Scan for the cell matching the given text and deliver its (x, y) coordinate at center. 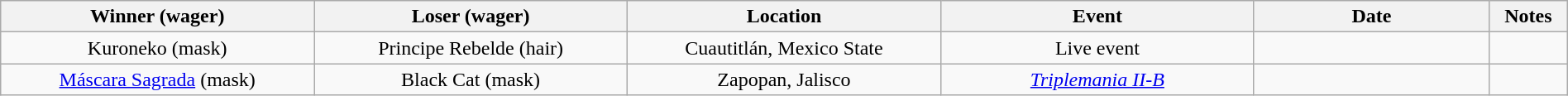
Loser (wager) (471, 17)
Kuroneko (mask) (157, 48)
Notes (1528, 17)
Principe Rebelde (hair) (471, 48)
Máscara Sagrada (mask) (157, 79)
Zapopan, Jalisco (784, 79)
Location (784, 17)
Cuautitlán, Mexico State (784, 48)
Triplemania II-B (1097, 79)
Black Cat (mask) (471, 79)
Winner (wager) (157, 17)
Date (1371, 17)
Event (1097, 17)
Live event (1097, 48)
